Return (x, y) of the center of cell containing provided text 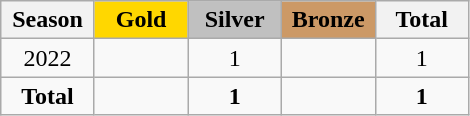
Bronze (328, 20)
Gold (141, 20)
2022 (48, 58)
Season (48, 20)
Silver (235, 20)
